Find where the given text appears and provide that cell's center as (x, y) coordinate. 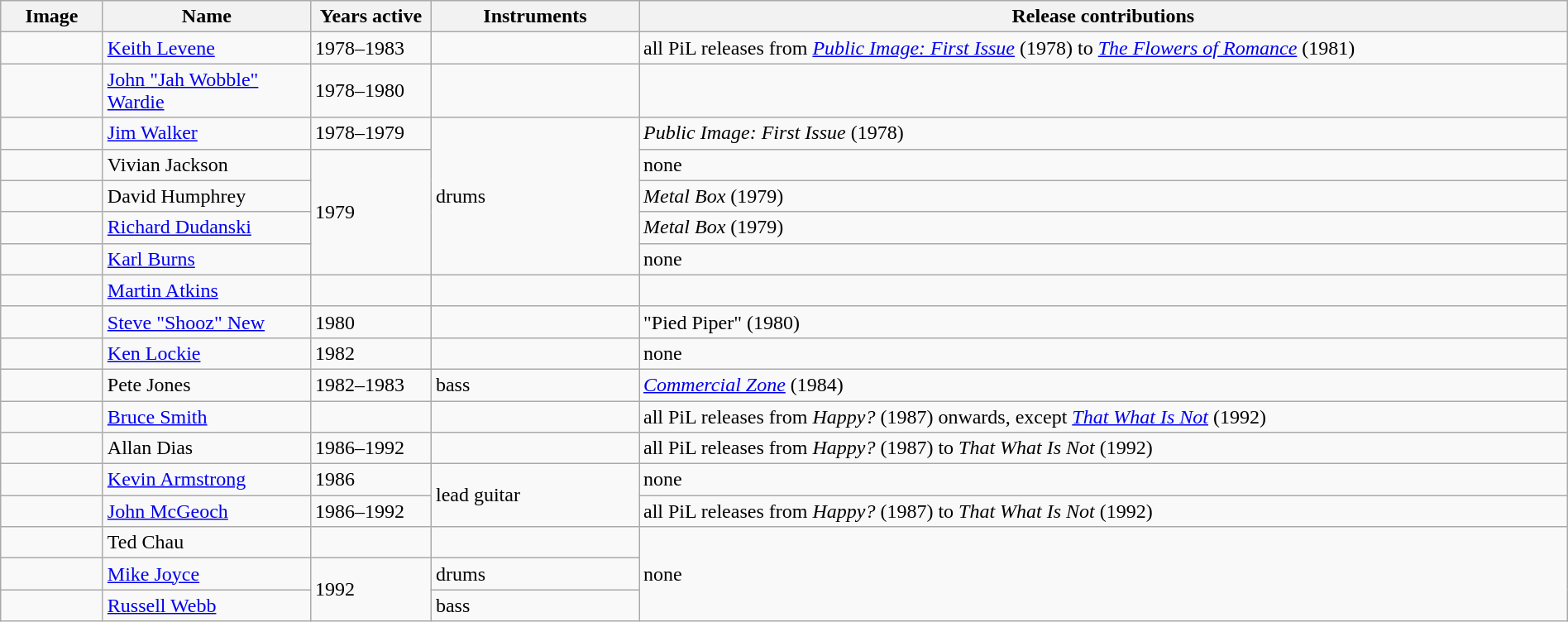
Ken Lockie (207, 353)
lead guitar (534, 495)
Vivian Jackson (207, 165)
Kevin Armstrong (207, 480)
Jim Walker (207, 133)
1986 (370, 480)
Russell Webb (207, 605)
1992 (370, 590)
1978–1980 (370, 91)
Bruce Smith (207, 416)
all PiL releases from Happy? (1987) onwards, except That What Is Not (1992) (1103, 416)
Steve "Shooz" New (207, 322)
John "Jah Wobble" Wardie (207, 91)
1979 (370, 212)
Allan Dias (207, 448)
Release contributions (1103, 17)
Martin Atkins (207, 290)
Richard Dudanski (207, 227)
Pete Jones (207, 385)
Ted Chau (207, 543)
Public Image: First Issue (1978) (1103, 133)
1980 (370, 322)
1982 (370, 353)
Image (52, 17)
Instruments (534, 17)
"Pied Piper" (1980) (1103, 322)
1982–1983 (370, 385)
all PiL releases from Public Image: First Issue (1978) to The Flowers of Romance (1981) (1103, 48)
John McGeoch (207, 511)
Commercial Zone (1984) (1103, 385)
1978–1979 (370, 133)
Karl Burns (207, 259)
Years active (370, 17)
Name (207, 17)
David Humphrey (207, 196)
Mike Joyce (207, 574)
1978–1983 (370, 48)
Keith Levene (207, 48)
